Determine the (x, y) coordinate at the center of the cell enclosing the given text.  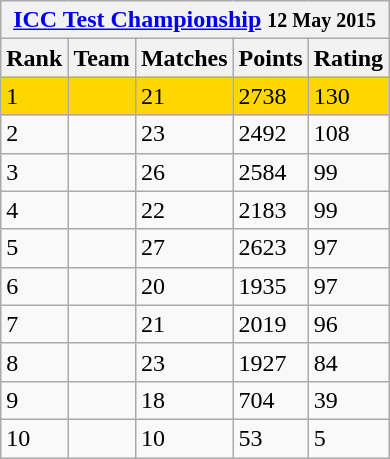
ICC Test Championship 12 May 2015 (195, 20)
8 (34, 362)
3 (34, 172)
Rank (34, 58)
4 (34, 210)
53 (270, 438)
108 (348, 134)
2623 (270, 248)
2 (34, 134)
704 (270, 400)
130 (348, 96)
27 (184, 248)
18 (184, 400)
2183 (270, 210)
Matches (184, 58)
Points (270, 58)
39 (348, 400)
20 (184, 286)
1935 (270, 286)
2584 (270, 172)
6 (34, 286)
2492 (270, 134)
7 (34, 324)
1 (34, 96)
Team (102, 58)
22 (184, 210)
2738 (270, 96)
96 (348, 324)
26 (184, 172)
9 (34, 400)
1927 (270, 362)
Rating (348, 58)
2019 (270, 324)
84 (348, 362)
